Pinpoint the cell where the given text exists, returning its [x, y] midpoint coordinate. 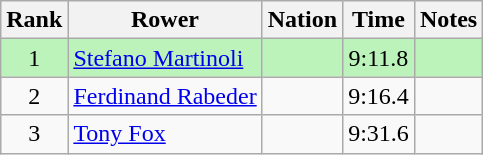
Rower [165, 20]
Nation [302, 20]
Time [379, 20]
2 [34, 96]
3 [34, 134]
Rank [34, 20]
9:16.4 [379, 96]
Stefano Martinoli [165, 58]
1 [34, 58]
9:31.6 [379, 134]
Ferdinand Rabeder [165, 96]
9:11.8 [379, 58]
Notes [448, 20]
Tony Fox [165, 134]
